For the text-containing cell, return its midpoint in [X, Y] coordinate format. 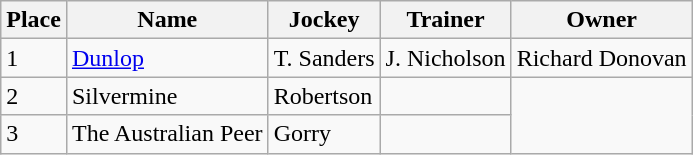
Jockey [324, 20]
3 [34, 134]
Silvermine [167, 96]
Name [167, 20]
Richard Donovan [602, 58]
The Australian Peer [167, 134]
Robertson [324, 96]
Place [34, 20]
1 [34, 58]
Trainer [446, 20]
Owner [602, 20]
Gorry [324, 134]
J. Nicholson [446, 58]
Dunlop [167, 58]
T. Sanders [324, 58]
2 [34, 96]
